From the cell containing the given text, extract its center point as [x, y] coordinate. 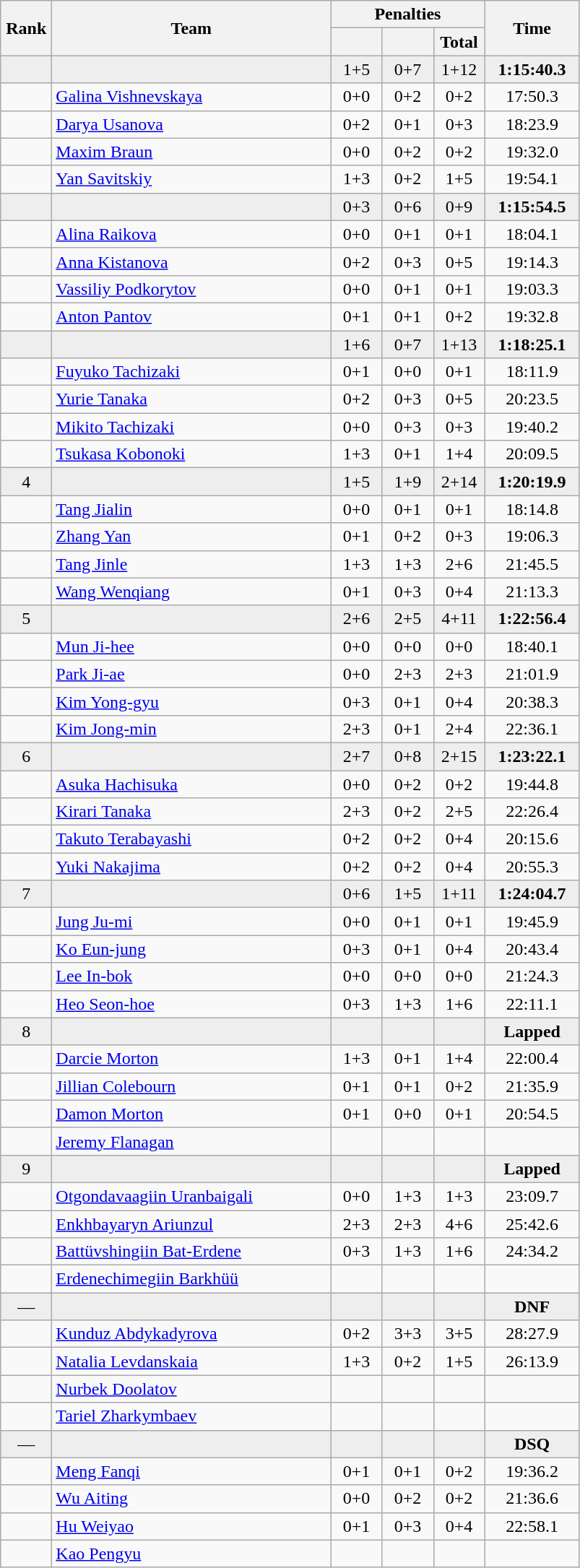
Kao Pengyu [191, 1554]
2+15 [459, 756]
Nurbek Doolatov [191, 1389]
18:23.9 [532, 124]
1+12 [459, 69]
Erdenechimegiin Barkhüü [191, 1279]
1+9 [407, 482]
Mikito Tachizaki [191, 427]
18:04.1 [532, 234]
20:23.5 [532, 399]
Park Ji-ae [191, 674]
21:13.3 [532, 592]
Battüvshingiin Bat-Erdene [191, 1252]
21:36.6 [532, 1499]
22:26.4 [532, 812]
Anna Kistanova [191, 261]
Hu Weiyao [191, 1526]
Maxim Braun [191, 152]
Enkhbayaryn Ariunzul [191, 1224]
Takuto Terabayashi [191, 839]
25:42.6 [532, 1224]
Natalia Levdanskaia [191, 1361]
17:50.3 [532, 97]
Anton Pantov [191, 316]
1:20:19.9 [532, 482]
19:54.1 [532, 179]
1+13 [459, 345]
Kim Yong-gyu [191, 701]
19:32.0 [532, 152]
22:58.1 [532, 1526]
DSQ [532, 1444]
Kunduz Abdykadyrova [191, 1334]
5 [26, 619]
8 [26, 1031]
19:03.3 [532, 289]
19:32.8 [532, 316]
Kirari Tanaka [191, 812]
0+9 [459, 207]
1+11 [459, 894]
1:22:56.4 [532, 619]
20:55.3 [532, 867]
4+6 [459, 1224]
1:15:40.3 [532, 69]
Jung Ju-mi [191, 922]
19:44.8 [532, 784]
26:13.9 [532, 1361]
9 [26, 1169]
3+5 [459, 1334]
19:36.2 [532, 1471]
4+11 [459, 619]
19:06.3 [532, 537]
Asuka Hachisuka [191, 784]
28:27.9 [532, 1334]
21:01.9 [532, 674]
2+14 [459, 482]
Tang Jialin [191, 509]
Ko Eun-jung [191, 949]
DNF [532, 1307]
1:23:22.1 [532, 756]
18:11.9 [532, 372]
Total [459, 42]
Darcie Morton [191, 1059]
19:40.2 [532, 427]
18:14.8 [532, 509]
2+7 [357, 756]
24:34.2 [532, 1252]
Fuyuko Tachizaki [191, 372]
22:36.1 [532, 729]
6 [26, 756]
Team [191, 28]
23:09.7 [532, 1196]
19:14.3 [532, 261]
Vassiliy Podkorytov [191, 289]
Galina Vishnevskaya [191, 97]
Otgondavaagiin Uranbaigali [191, 1196]
20:43.4 [532, 949]
Kim Jong-min [191, 729]
19:45.9 [532, 922]
Meng Fanqi [191, 1471]
Yuki Nakajima [191, 867]
18:40.1 [532, 646]
Lee In-bok [191, 976]
Rank [26, 28]
20:09.5 [532, 454]
Yurie Tanaka [191, 399]
Mun Ji-hee [191, 646]
21:24.3 [532, 976]
21:45.5 [532, 564]
Heo Seon-hoe [191, 1004]
1:15:54.5 [532, 207]
Tsukasa Kobonoki [191, 454]
Jeremy Flanagan [191, 1141]
Zhang Yan [191, 537]
22:11.1 [532, 1004]
Jillian Colebourn [191, 1086]
Alina Raikova [191, 234]
4 [26, 482]
22:00.4 [532, 1059]
1:18:25.1 [532, 345]
3+3 [407, 1334]
0+8 [407, 756]
7 [26, 894]
20:38.3 [532, 701]
Penalties [407, 14]
Yan Savitskiy [191, 179]
Time [532, 28]
21:35.9 [532, 1086]
Damon Morton [191, 1114]
1:24:04.7 [532, 894]
Wu Aiting [191, 1499]
20:54.5 [532, 1114]
Wang Wenqiang [191, 592]
20:15.6 [532, 839]
Tariel Zharkymbaev [191, 1416]
Tang Jinle [191, 564]
Darya Usanova [191, 124]
2+4 [459, 729]
